Pinpoint the cell where the given text exists, returning its [X, Y] midpoint coordinate. 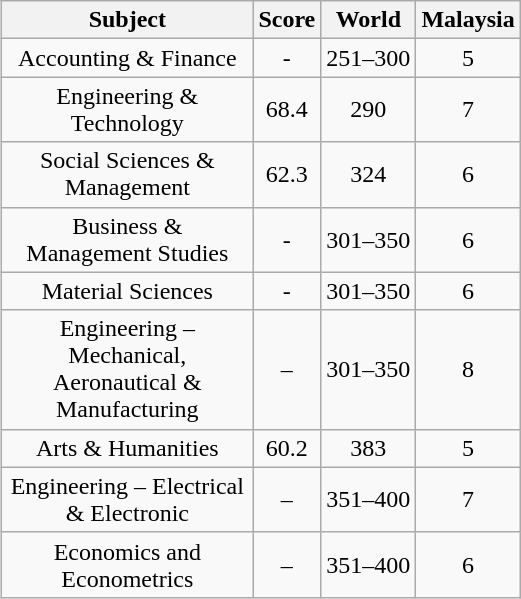
Engineering & Technology [128, 110]
Engineering – Mechanical, Aeronautical & Manufacturing [128, 370]
Material Sciences [128, 291]
290 [368, 110]
Social Sciences & Management [128, 174]
World [368, 20]
Engineering – Electrical & Electronic [128, 500]
Economics and Econometrics [128, 564]
383 [368, 448]
Accounting & Finance [128, 58]
251–300 [368, 58]
68.4 [287, 110]
Subject [128, 20]
Arts & Humanities [128, 448]
Malaysia [468, 20]
60.2 [287, 448]
Business & Management Studies [128, 240]
Score [287, 20]
8 [468, 370]
324 [368, 174]
62.3 [287, 174]
